Return [X, Y] of the center of cell containing provided text 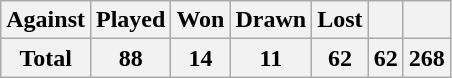
Drawn [271, 20]
Lost [340, 20]
Against [46, 20]
Total [46, 58]
Played [130, 20]
268 [426, 58]
Won [200, 20]
14 [200, 58]
11 [271, 58]
88 [130, 58]
